From the cell containing the given text, extract its center point as (x, y) coordinate. 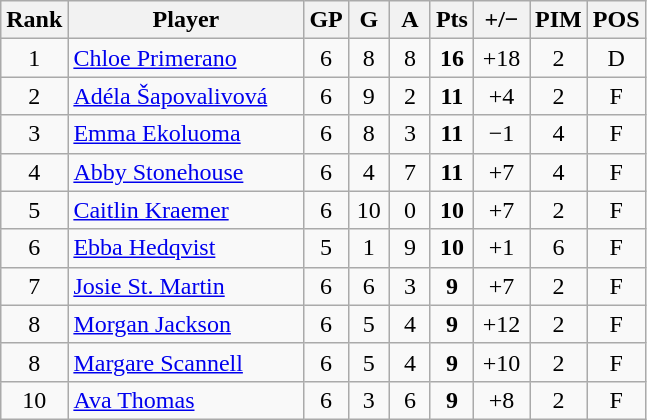
D (616, 58)
Abby Stonehouse (186, 172)
+10 (501, 362)
Ebba Hedqvist (186, 248)
Josie St. Martin (186, 286)
Chloe Primerano (186, 58)
POS (616, 20)
−1 (501, 134)
Margare Scannell (186, 362)
G (368, 20)
Ava Thomas (186, 400)
+12 (501, 324)
Adéla Šapovalivová (186, 96)
Emma Ekoluoma (186, 134)
+8 (501, 400)
GP (326, 20)
Caitlin Kraemer (186, 210)
+/− (501, 20)
Morgan Jackson (186, 324)
A (410, 20)
Rank (34, 20)
16 (452, 58)
0 (410, 210)
+18 (501, 58)
Pts (452, 20)
+1 (501, 248)
+4 (501, 96)
Player (186, 20)
PIM (559, 20)
